Extract the (x, y) coordinate from the center of the cell holding the provided text.  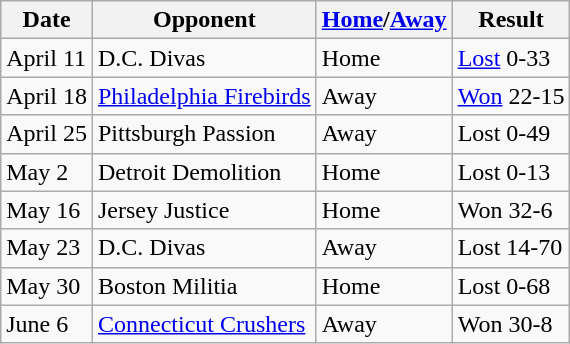
Lost 0-49 (511, 134)
Pittsburgh Passion (204, 134)
Home/Away (384, 20)
April 11 (47, 58)
Lost 0-68 (511, 286)
Won 32-6 (511, 210)
May 30 (47, 286)
Won 30-8 (511, 324)
Lost 0-33 (511, 58)
Opponent (204, 20)
Jersey Justice (204, 210)
April 18 (47, 96)
Connecticut Crushers (204, 324)
Detroit Demolition (204, 172)
Result (511, 20)
Philadelphia Firebirds (204, 96)
June 6 (47, 324)
May 2 (47, 172)
Lost 0-13 (511, 172)
Won 22-15 (511, 96)
Boston Militia (204, 286)
May 16 (47, 210)
Lost 14-70 (511, 248)
Date (47, 20)
April 25 (47, 134)
May 23 (47, 248)
